Pinpoint the cell where the given text exists, returning its (X, Y) midpoint coordinate. 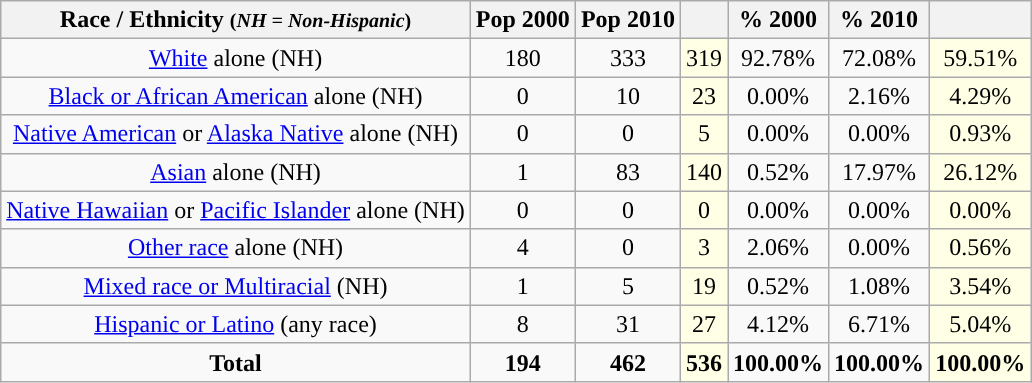
Black or African American alone (NH) (236, 96)
4.29% (980, 96)
194 (522, 362)
3 (704, 248)
3.54% (980, 286)
31 (628, 324)
319 (704, 58)
140 (704, 172)
2.16% (880, 96)
Total (236, 362)
180 (522, 58)
2.06% (778, 248)
10 (628, 96)
% 2010 (880, 20)
59.51% (980, 58)
Pop 2010 (628, 20)
Native American or Alaska Native alone (NH) (236, 134)
Other race alone (NH) (236, 248)
27 (704, 324)
536 (704, 362)
83 (628, 172)
Asian alone (NH) (236, 172)
8 (522, 324)
Mixed race or Multiracial (NH) (236, 286)
Pop 2000 (522, 20)
92.78% (778, 58)
19 (704, 286)
17.97% (880, 172)
72.08% (880, 58)
1.08% (880, 286)
White alone (NH) (236, 58)
462 (628, 362)
Race / Ethnicity (NH = Non-Hispanic) (236, 20)
4.12% (778, 324)
23 (704, 96)
% 2000 (778, 20)
26.12% (980, 172)
Native Hawaiian or Pacific Islander alone (NH) (236, 210)
6.71% (880, 324)
4 (522, 248)
0.93% (980, 134)
5.04% (980, 324)
Hispanic or Latino (any race) (236, 324)
0.56% (980, 248)
333 (628, 58)
